Return (X, Y) of the center of cell containing provided text 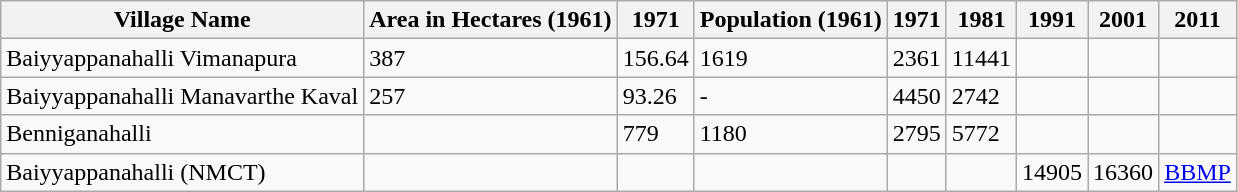
1981 (981, 20)
Village Name (182, 20)
2011 (1198, 20)
Baiyyappanahalli Vimanapura (182, 58)
156.64 (656, 58)
2795 (916, 134)
Baiyyappanahalli (NMCT) (182, 172)
257 (490, 96)
1180 (790, 134)
16360 (1124, 172)
2001 (1124, 20)
14905 (1052, 172)
387 (490, 58)
Benniganahalli (182, 134)
2742 (981, 96)
11441 (981, 58)
2361 (916, 58)
5772 (981, 134)
Area in Hectares (1961) (490, 20)
BBMP (1198, 172)
1619 (790, 58)
1991 (1052, 20)
Baiyyappanahalli Manavarthe Kaval (182, 96)
93.26 (656, 96)
779 (656, 134)
4450 (916, 96)
- (790, 96)
Population (1961) (790, 20)
